For the text-containing cell, return its midpoint in [x, y] coordinate format. 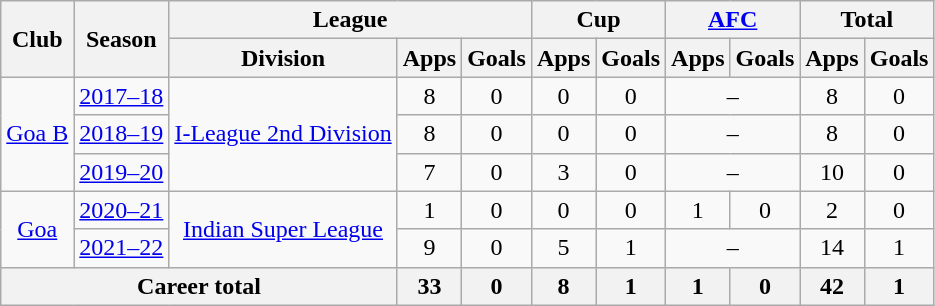
Indian Super League [283, 229]
5 [563, 248]
2021–22 [122, 248]
3 [563, 172]
Career total [199, 286]
Cup [598, 20]
Division [283, 58]
Total [867, 20]
2020–21 [122, 210]
Goa [38, 229]
10 [832, 172]
Club [38, 39]
9 [429, 248]
Season [122, 39]
Goa B [38, 134]
42 [832, 286]
2019–20 [122, 172]
14 [832, 248]
League [350, 20]
2 [832, 210]
7 [429, 172]
AFC [733, 20]
33 [429, 286]
I-League 2nd Division [283, 134]
2018–19 [122, 134]
2017–18 [122, 96]
